Output the (x, y) coordinate of the center of the cell containing the given text.  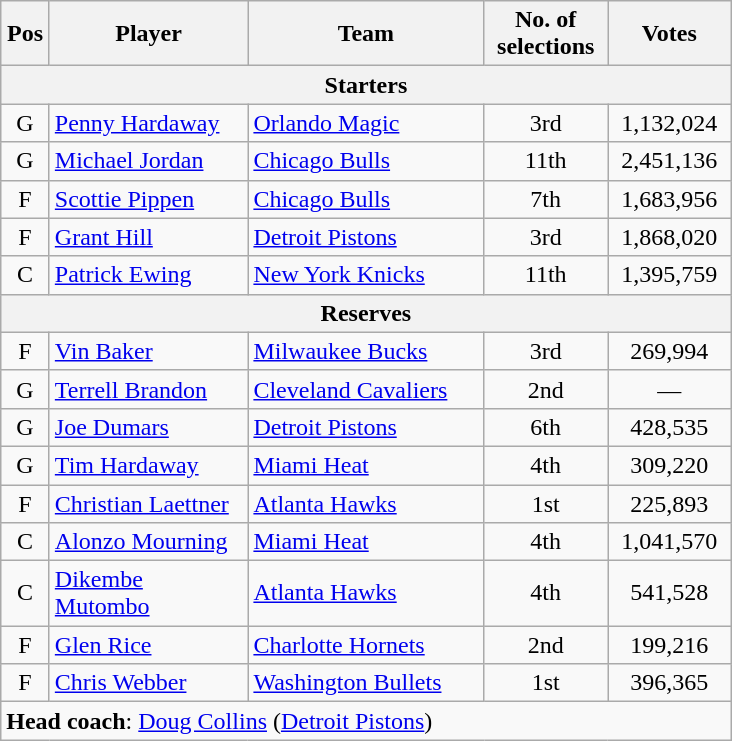
Head coach: Doug Collins (Detroit Pistons) (366, 721)
1,868,020 (670, 237)
Glen Rice (148, 645)
New York Knicks (366, 275)
Patrick Ewing (148, 275)
Alonzo Mourning (148, 542)
Dikembe Mutombo (148, 594)
Scottie Pippen (148, 199)
Cleveland Cavaliers (366, 389)
Votes (670, 34)
Terrell Brandon (148, 389)
428,535 (670, 427)
1,395,759 (670, 275)
396,365 (670, 683)
1,683,956 (670, 199)
541,528 (670, 594)
2,451,136 (670, 161)
7th (546, 199)
Team (366, 34)
No. of selections (546, 34)
Vin Baker (148, 351)
Washington Bullets (366, 683)
Pos (26, 34)
Reserves (366, 313)
Charlotte Hornets (366, 645)
1,132,024 (670, 123)
Player (148, 34)
225,893 (670, 503)
Joe Dumars (148, 427)
1,041,570 (670, 542)
269,994 (670, 351)
Michael Jordan (148, 161)
309,220 (670, 465)
Starters (366, 85)
199,216 (670, 645)
Grant Hill (148, 237)
Chris Webber (148, 683)
Milwaukee Bucks (366, 351)
Orlando Magic (366, 123)
Penny Hardaway (148, 123)
— (670, 389)
6th (546, 427)
Tim Hardaway (148, 465)
Christian Laettner (148, 503)
